Determine the [X, Y] coordinate at the center of the cell enclosing the given text.  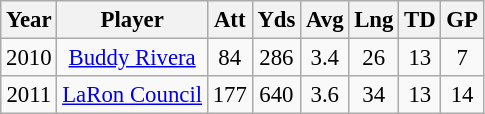
177 [230, 95]
84 [230, 58]
26 [374, 58]
GP [462, 20]
640 [276, 95]
2010 [29, 58]
286 [276, 58]
7 [462, 58]
Att [230, 20]
3.6 [325, 95]
Player [132, 20]
34 [374, 95]
Buddy Rivera [132, 58]
Lng [374, 20]
3.4 [325, 58]
14 [462, 95]
TD [420, 20]
Avg [325, 20]
Year [29, 20]
LaRon Council [132, 95]
2011 [29, 95]
Yds [276, 20]
